Find where the given text appears and provide that cell's center as (x, y) coordinate. 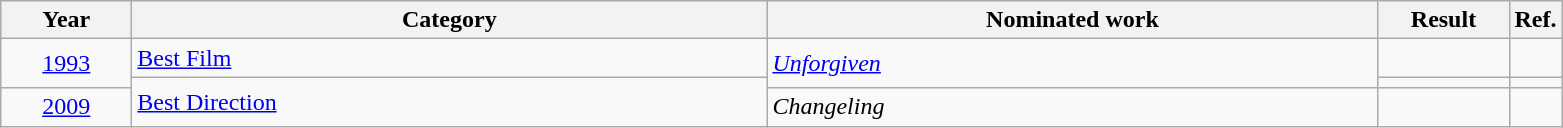
Nominated work (1072, 20)
Unforgiven (1072, 64)
Year (66, 20)
Result (1444, 20)
Changeling (1072, 107)
Best Direction (450, 102)
1993 (66, 64)
Category (450, 20)
2009 (66, 107)
Best Film (450, 58)
Ref. (1536, 20)
